Detect which cell encompasses the target text, then output its (X, Y) center coordinate. 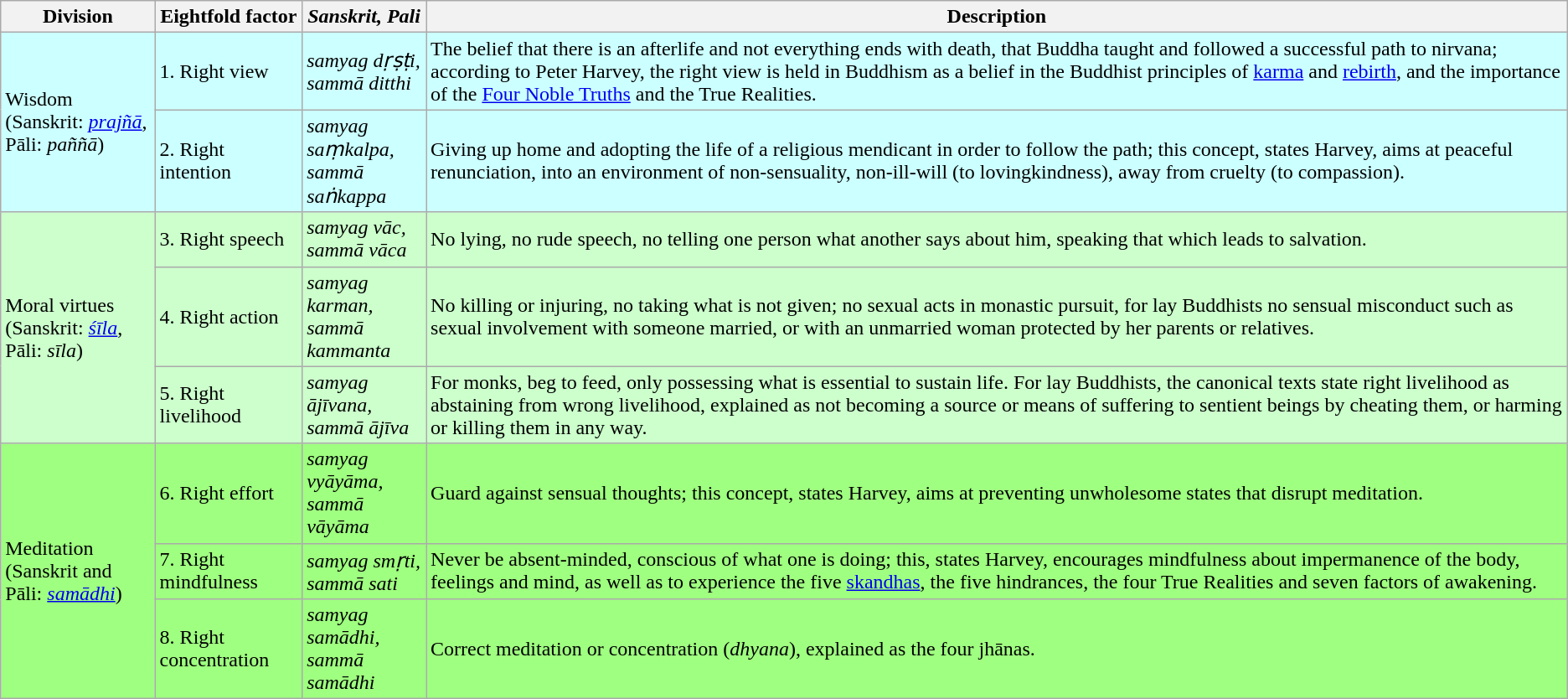
Meditation(Sanskrit and Pāli: samādhi) (78, 572)
samyag samādhi,sammā samādhi (364, 649)
Division (78, 17)
6. Right effort (229, 493)
samyag dṛṣṭi,sammā ditthi (364, 71)
1. Right view (229, 71)
Correct meditation or concentration (dhyana), explained as the four jhānas. (997, 649)
samyag ājīvana,sammā ājīva (364, 405)
Guard against sensual thoughts; this concept, states Harvey, aims at preventing unwholesome states that disrupt meditation. (997, 493)
4. Right action (229, 317)
samyag vyāyāma,sammā vāyāma (364, 493)
No lying, no rude speech, no telling one person what another says about him, speaking that which leads to salvation. (997, 240)
8. Right concentration (229, 649)
5. Right livelihood (229, 405)
Sanskrit, Pali (364, 17)
3. Right speech (229, 240)
Eightfold factor (229, 17)
Wisdom(Sanskrit: prajñā,Pāli: paññā) (78, 122)
samyag saṃkalpa,sammā saṅkappa (364, 161)
samyag smṛti,sammā sati (364, 572)
Moral virtues(Sanskrit: śīla,Pāli: sīla) (78, 328)
7. Right mindfulness (229, 572)
Description (997, 17)
samyag karman,sammā kammanta (364, 317)
2. Right intention (229, 161)
samyag vāc,sammā vāca (364, 240)
